From the cell containing the given text, extract its center point as [x, y] coordinate. 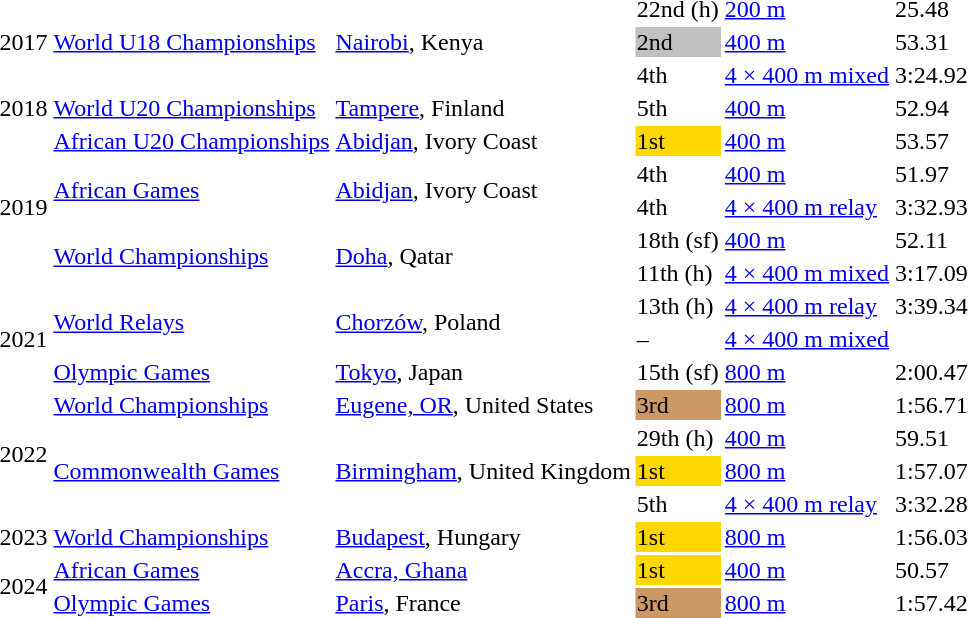
World Relays [192, 322]
Chorzów, Poland [483, 322]
Tokyo, Japan [483, 372]
29th (h) [678, 438]
Tampere, Finland [483, 108]
Commonwealth Games [192, 471]
Doha, Qatar [483, 256]
African U20 Championships [192, 141]
18th (sf) [678, 240]
13th (h) [678, 306]
– [678, 339]
Birmingham, United Kingdom [483, 471]
Eugene, OR, United States [483, 405]
Paris, France [483, 603]
2nd [678, 42]
Accra, Ghana [483, 570]
15th (sf) [678, 372]
World U20 Championships [192, 108]
Budapest, Hungary [483, 537]
11th (h) [678, 273]
